Output the (x, y) coordinate of the center of the cell containing the given text.  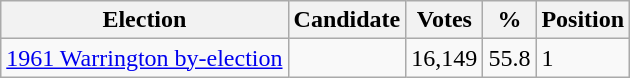
55.8 (510, 58)
Candidate (347, 20)
1 (583, 58)
Election (144, 20)
16,149 (444, 58)
Votes (444, 20)
% (510, 20)
Position (583, 20)
1961 Warrington by-election (144, 58)
